Return (X, Y) of the center of cell containing provided text 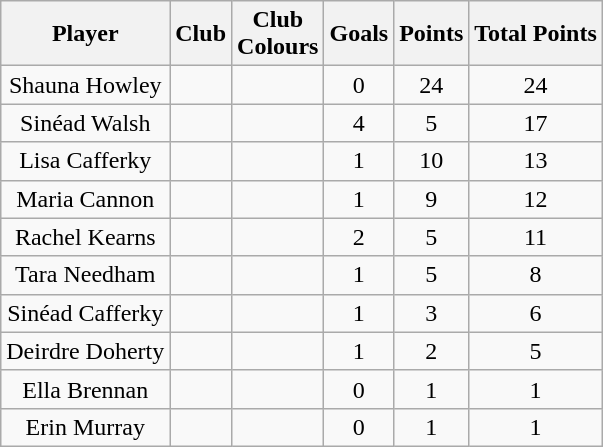
Sinéad Cafferky (86, 313)
Erin Murray (86, 427)
Tara Needham (86, 275)
Rachel Kearns (86, 237)
13 (536, 161)
9 (432, 199)
ClubColours (278, 34)
8 (536, 275)
Shauna Howley (86, 85)
Ella Brennan (86, 389)
Club (201, 34)
Lisa Cafferky (86, 161)
10 (432, 161)
17 (536, 123)
4 (359, 123)
11 (536, 237)
12 (536, 199)
Deirdre Doherty (86, 351)
Sinéad Walsh (86, 123)
Goals (359, 34)
3 (432, 313)
Player (86, 34)
6 (536, 313)
Points (432, 34)
Total Points (536, 34)
Maria Cannon (86, 199)
